Locate the cell with the specified text and output its (X, Y) center coordinate. 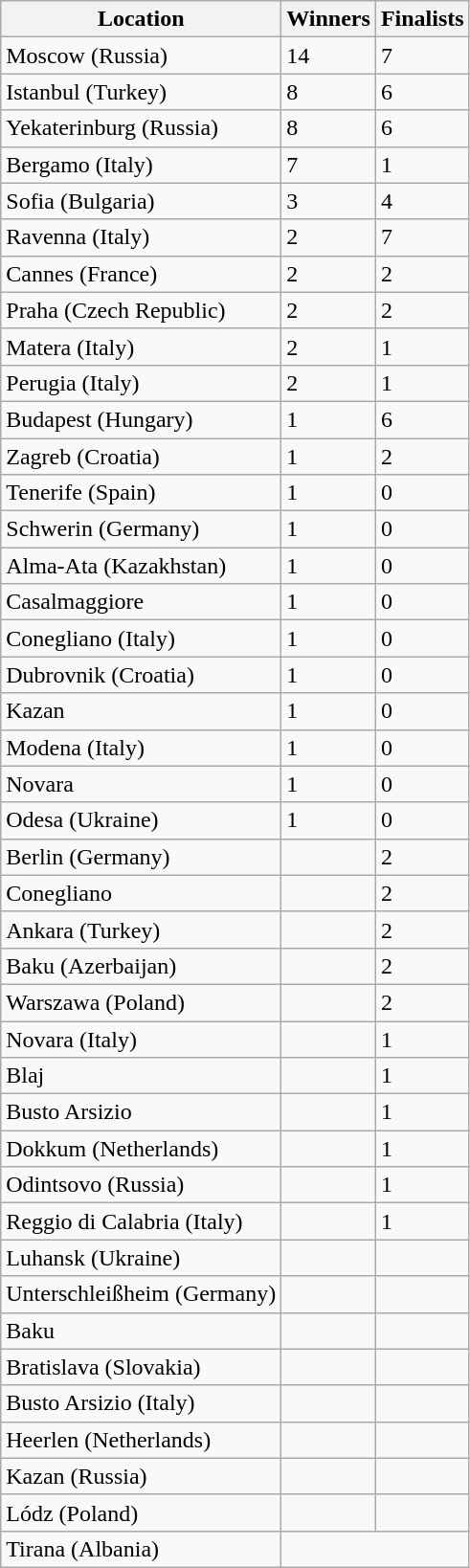
3 (329, 201)
Schwerin (Germany) (142, 529)
Busto Arsizio (Italy) (142, 1403)
Location (142, 19)
Unterschleißheim (Germany) (142, 1294)
Tirana (Albania) (142, 1549)
Berlin (Germany) (142, 857)
4 (422, 201)
Casalmaggiore (142, 602)
Busto Arsizio (142, 1112)
Tenerife (Spain) (142, 493)
Bratislava (Slovakia) (142, 1367)
Novara (142, 784)
Baku (Azerbaijan) (142, 966)
Odintsovo (Russia) (142, 1185)
Warszawa (Poland) (142, 1002)
Finalists (422, 19)
Matera (Italy) (142, 347)
Winners (329, 19)
Odesa (Ukraine) (142, 820)
Yekaterinburg (Russia) (142, 128)
Alma-Ata (Kazakhstan) (142, 566)
Baku (142, 1331)
Zagreb (Croatia) (142, 457)
Dokkum (Netherlands) (142, 1149)
Bergamo (Italy) (142, 165)
Perugia (Italy) (142, 383)
Ankara (Turkey) (142, 930)
Blaj (142, 1076)
Moscow (Russia) (142, 56)
Dubrovnik (Croatia) (142, 675)
Sofia (Bulgaria) (142, 201)
Novara (Italy) (142, 1039)
Cannes (France) (142, 274)
Budapest (Hungary) (142, 419)
Praha (Czech Republic) (142, 310)
Istanbul (Turkey) (142, 92)
Modena (Italy) (142, 748)
Conegliano (142, 893)
Reggio di Calabria (Italy) (142, 1221)
Kazan (Russia) (142, 1476)
Lódz (Poland) (142, 1512)
14 (329, 56)
Kazan (142, 711)
Luhansk (Ukraine) (142, 1258)
Ravenna (Italy) (142, 237)
Heerlen (Netherlands) (142, 1440)
Conegliano (Italy) (142, 638)
